Determine the (X, Y) coordinate at the center of the cell enclosing the given text.  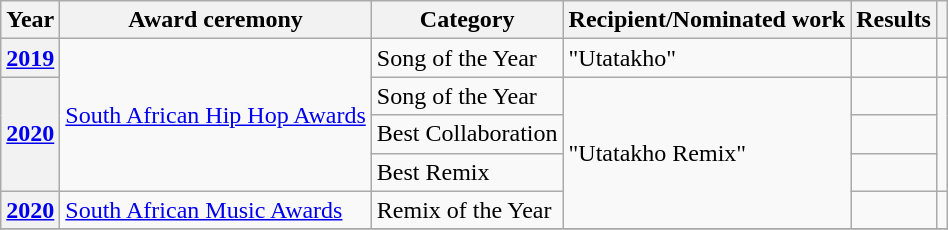
Best Collaboration (467, 134)
Award ceremony (216, 20)
Best Remix (467, 172)
South African Music Awards (216, 210)
Remix of the Year (467, 210)
South African Hip Hop Awards (216, 115)
Results (894, 20)
2019 (30, 58)
"Utatakho" (707, 58)
Category (467, 20)
Recipient/Nominated work (707, 20)
Year (30, 20)
"Utatakho Remix" (707, 153)
